Pinpoint the cell where the given text exists, returning its [x, y] midpoint coordinate. 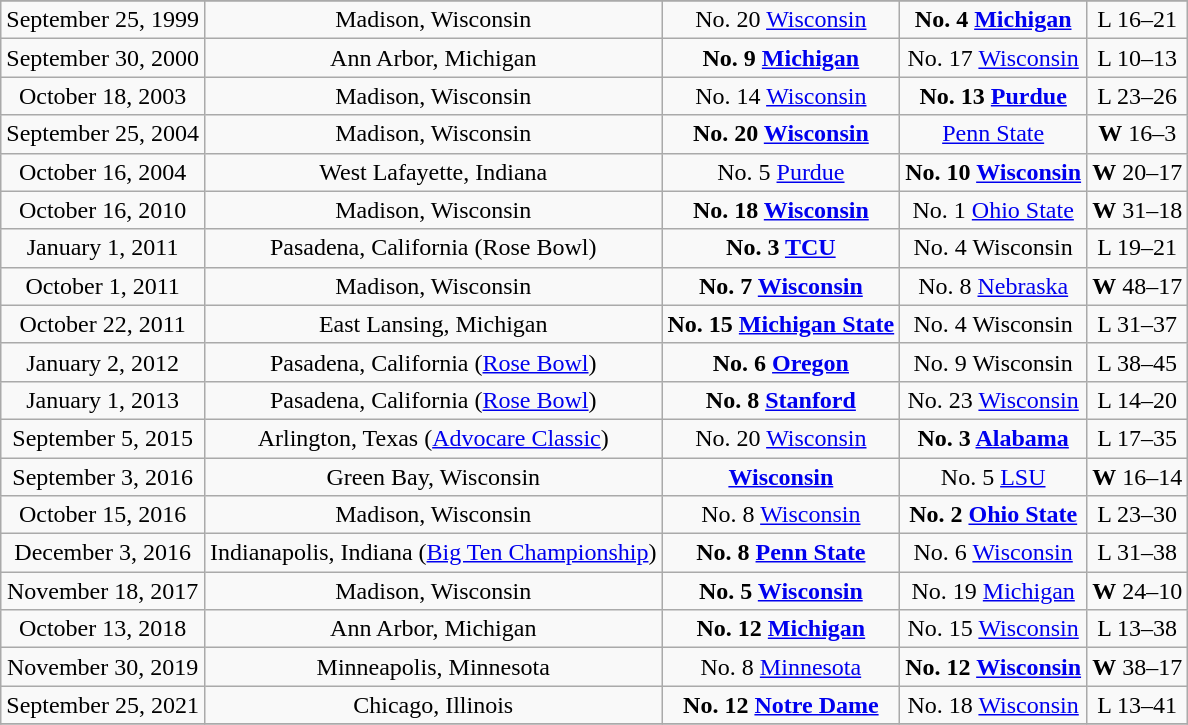
No. 6 Wisconsin [994, 553]
No. 17 Wisconsin [994, 58]
L 16–21 [1138, 20]
W 16–3 [1138, 134]
October 16, 2004 [103, 172]
October 16, 2010 [103, 210]
October 13, 2018 [103, 629]
No. 13 Purdue [994, 96]
No. 9 Wisconsin [994, 362]
October 1, 2011 [103, 286]
No. 5 Purdue [781, 172]
No. 5 Wisconsin [781, 591]
September 25, 2004 [103, 134]
L 10–13 [1138, 58]
October 18, 2003 [103, 96]
No. 1 Ohio State [994, 210]
Wisconsin [781, 477]
L 13–38 [1138, 629]
No. 15 Michigan State [781, 324]
L 23–30 [1138, 515]
January 1, 2011 [103, 248]
No. 3 Alabama [994, 438]
No. 8 Penn State [781, 553]
January 1, 2013 [103, 400]
No. 19 Michigan [994, 591]
September 25, 1999 [103, 20]
September 25, 2021 [103, 705]
L 14–20 [1138, 400]
L 23–26 [1138, 96]
W 31–18 [1138, 210]
No. 8 Stanford [781, 400]
Penn State [994, 134]
No. 8 Minnesota [781, 667]
L 17–35 [1138, 438]
November 18, 2017 [103, 591]
Green Bay, Wisconsin [433, 477]
Arlington, Texas (Advocare Classic) [433, 438]
No. 7 Wisconsin [781, 286]
No. 3 TCU [781, 248]
L 31–38 [1138, 553]
West Lafayette, Indiana [433, 172]
No. 4 Michigan [994, 20]
September 30, 2000 [103, 58]
No. 15 Wisconsin [994, 629]
No. 12 Michigan [781, 629]
No. 8 Nebraska [994, 286]
No. 2 Ohio State [994, 515]
No. 5 LSU [994, 477]
L 19–21 [1138, 248]
September 3, 2016 [103, 477]
No. 14 Wisconsin [781, 96]
Chicago, Illinois [433, 705]
September 5, 2015 [103, 438]
No. 9 Michigan [781, 58]
December 3, 2016 [103, 553]
W 20–17 [1138, 172]
No. 6 Oregon [781, 362]
W 48–17 [1138, 286]
L 38–45 [1138, 362]
October 15, 2016 [103, 515]
Minneapolis, Minnesota [433, 667]
No. 8 Wisconsin [781, 515]
W 16–14 [1138, 477]
W 38–17 [1138, 667]
No. 23 Wisconsin [994, 400]
Indianapolis, Indiana (Big Ten Championship) [433, 553]
L 13–41 [1138, 705]
October 22, 2011 [103, 324]
November 30, 2019 [103, 667]
No. 12 Wisconsin [994, 667]
No. 10 Wisconsin [994, 172]
No. 12 Notre Dame [781, 705]
L 31–37 [1138, 324]
January 2, 2012 [103, 362]
East Lansing, Michigan [433, 324]
W 24–10 [1138, 591]
